Pinpoint the cell where the given text exists, returning its (x, y) midpoint coordinate. 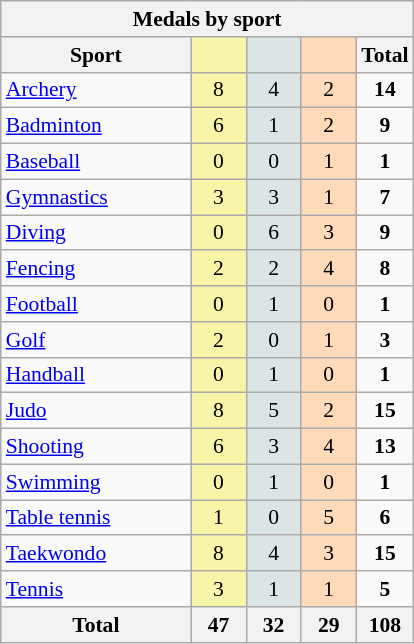
Table tennis (96, 518)
Taekwondo (96, 554)
Judo (96, 411)
108 (384, 625)
13 (384, 447)
Swimming (96, 482)
29 (328, 625)
7 (384, 197)
Football (96, 304)
Gymnastics (96, 197)
Golf (96, 340)
14 (384, 90)
Badminton (96, 126)
47 (218, 625)
Baseball (96, 162)
Medals by sport (208, 19)
Diving (96, 233)
Fencing (96, 269)
Shooting (96, 447)
Archery (96, 90)
Sport (96, 55)
Tennis (96, 589)
Handball (96, 375)
32 (274, 625)
